Find where the given text appears and provide that cell's center as [X, Y] coordinate. 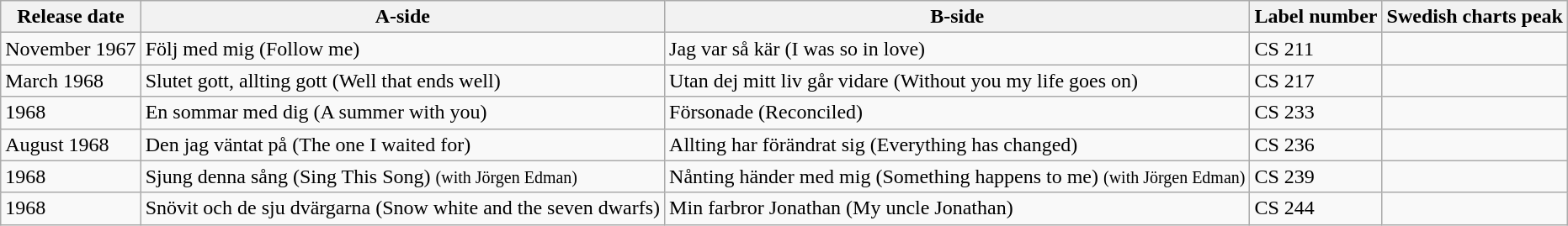
Jag var så kär (I was so in love) [958, 49]
Slutet gott, allting gott (Well that ends well) [402, 81]
March 1968 [71, 81]
CS 236 [1316, 145]
Swedish charts peak [1475, 17]
Allting har förändrat sig (Everything has changed) [958, 145]
En sommar med dig (A summer with you) [402, 113]
CS 217 [1316, 81]
B-side [958, 17]
A-side [402, 17]
CS 239 [1316, 176]
Försonade (Reconciled) [958, 113]
Release date [71, 17]
Följ med mig (Follow me) [402, 49]
August 1968 [71, 145]
Label number [1316, 17]
Sjung denna sång (Sing This Song) (with Jörgen Edman) [402, 176]
Nånting händer med mig (Something happens to me) (with Jörgen Edman) [958, 176]
Min farbror Jonathan (My uncle Jonathan) [958, 208]
November 1967 [71, 49]
Snövit och de sju dvärgarna (Snow white and the seven dwarfs) [402, 208]
CS 244 [1316, 208]
Utan dej mitt liv går vidare (Without you my life goes on) [958, 81]
CS 211 [1316, 49]
Den jag väntat på (The one I waited for) [402, 145]
CS 233 [1316, 113]
